Scan for the cell matching the given text and deliver its (x, y) coordinate at center. 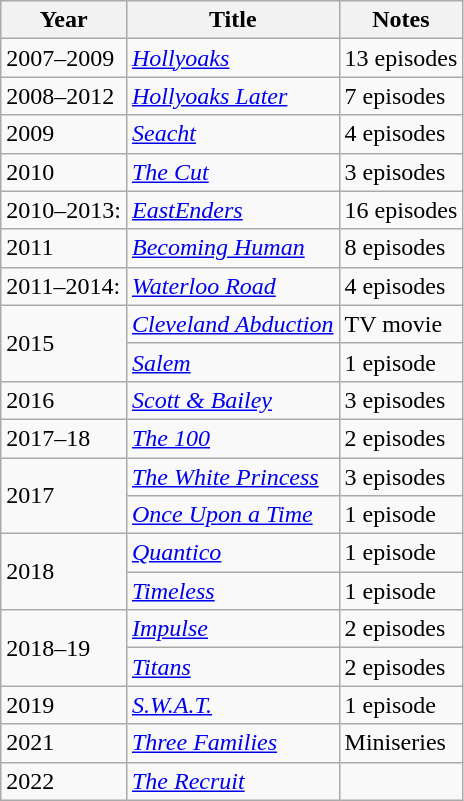
Once Upon a Time (232, 515)
2009 (64, 134)
Timeless (232, 591)
The Cut (232, 172)
S.W.A.T. (232, 705)
Waterloo Road (232, 286)
The White Princess (232, 477)
Salem (232, 362)
2018 (64, 572)
13 episodes (401, 58)
Becoming Human (232, 248)
Notes (401, 20)
2015 (64, 343)
7 episodes (401, 96)
Seacht (232, 134)
Scott & Bailey (232, 400)
2007–2009 (64, 58)
2016 (64, 400)
Cleveland Abduction (232, 324)
The 100 (232, 438)
2011 (64, 248)
16 episodes (401, 210)
Hollyoaks Later (232, 96)
2018–19 (64, 648)
2017 (64, 496)
Miniseries (401, 743)
TV movie (401, 324)
8 episodes (401, 248)
Titans (232, 667)
Quantico (232, 553)
2010–2013: (64, 210)
Impulse (232, 629)
Title (232, 20)
Three Families (232, 743)
EastEnders (232, 210)
Year (64, 20)
2022 (64, 781)
2008–2012 (64, 96)
2011–2014: (64, 286)
Hollyoaks (232, 58)
2019 (64, 705)
2010 (64, 172)
2017–18 (64, 438)
2021 (64, 743)
The Recruit (232, 781)
